Provide the [X, Y] coordinate of the cell's center where the given text is located.  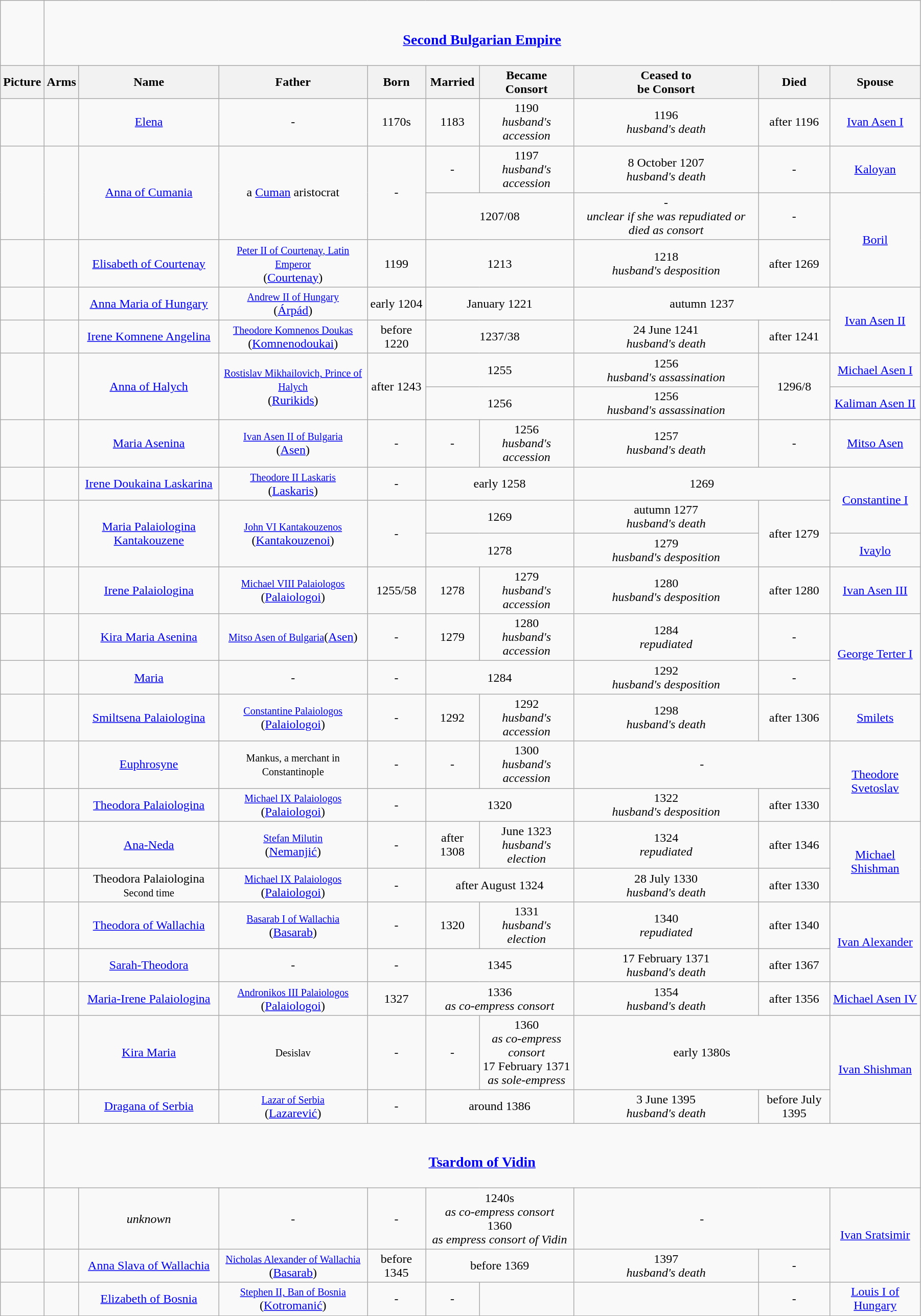
unknown [149, 1218]
John VI Kantakouzenos(Kantakouzenoi) [293, 534]
Mitso Asen of Bulgaria(Asen) [293, 637]
Kaliman Asen II [875, 403]
early 1380s [702, 1052]
June 1323 husband's election [526, 845]
autumn 1237 [702, 304]
before 1220 [397, 336]
January 1221 [499, 304]
early 1204 [397, 304]
Andrew II of Hungary(Árpád) [293, 304]
1207/08 [499, 216]
Ivan Asen III [875, 590]
Kaloyan [875, 169]
1256 [499, 403]
24 June 1241husband's death [666, 336]
Michael Shishman [875, 862]
Lazar of Serbia(Lazarević) [293, 1107]
Died [794, 82]
1324repudiated [666, 845]
Irene Doukaina Laskarina [149, 483]
17 February 1371husband's death [666, 965]
1279husband's desposition [666, 550]
before July 1395 [794, 1107]
a Cuman aristocrat [293, 193]
Sarah-Theodora [149, 965]
8 October 1207husband's death [666, 169]
after 1280 [794, 590]
1199 [397, 263]
Michael Asen I [875, 370]
early 1258 [499, 483]
after 1367 [794, 965]
1296/8 [794, 386]
Dragana of Serbia [149, 1107]
BecameConsort [526, 82]
3 June 1395husband's death [666, 1107]
Born [397, 82]
1360as co-empress consort17 February 1371as sole-empress [526, 1052]
Mankus, a merchant in Constantinople [293, 765]
after 1279 [794, 534]
Married [452, 82]
1280husband's accession [526, 637]
Theodore Svetoslav [875, 781]
Anna of Cumania [149, 193]
Second Bulgarian Empire [482, 33]
1255 [499, 370]
1257husband's death [666, 444]
after 1241 [794, 336]
Ivan Alexander [875, 941]
Theodora PalaiologinaSecond time [149, 885]
Basarab I of Wallachia(Basarab) [293, 925]
Maria-Irene Palaiologina [149, 999]
1256husband's accession [526, 444]
Ivan Sratsimir [875, 1235]
1279 [452, 637]
Kira Maria [149, 1052]
Irene Komnene Angelina [149, 336]
Ivan Shishman [875, 1069]
Desislav [293, 1052]
Father [293, 82]
Michael Asen IV [875, 999]
after 1196 [794, 122]
Ivaylo [875, 550]
1331husband's election [526, 925]
1397husband's death [666, 1265]
1170s [397, 122]
Constantine Palaiologos(Palaiologoi) [293, 718]
after 1308 [452, 845]
1322husband's desposition [666, 804]
Smilets [875, 718]
after 1356 [794, 999]
Ceased tobe Consort [666, 82]
Kira Maria Asenina [149, 637]
after 1243 [397, 386]
1280husband's desposition [666, 590]
Maria Palaiologina Kantakouzene [149, 534]
Elisabeth of Courtenay [149, 263]
Anna Maria of Hungary [149, 304]
28 July 1330husband's death [666, 885]
after 1306 [794, 718]
before 1345 [397, 1265]
around 1386 [499, 1107]
1292 [452, 718]
Elizabeth of Bosnia [149, 1299]
1237/38 [499, 336]
1327 [397, 999]
Theodora of Wallachia [149, 925]
Picture [22, 82]
autumn 1277husband's death [666, 517]
after 1269 [794, 263]
Anna of Halych [149, 386]
Ivan Asen I [875, 122]
Theodore Komnenos Doukas(Komnenodoukai) [293, 336]
Smiltsena Palaiologina [149, 718]
1255/58 [397, 590]
1240sas co-empress consort1360as empress consort of Vidin [499, 1218]
after 1340 [794, 925]
1190husband's accession [526, 122]
1279husband's accession [526, 590]
Peter II of Courtenay, Latin Emperor(Courtenay) [293, 263]
Nicholas Alexander of Wallachia(Basarab) [293, 1265]
Elena [149, 122]
Theodora Palaiologina [149, 804]
Ivan Asen II [875, 320]
1213 [499, 263]
Constantine I [875, 500]
before 1369 [499, 1265]
1340repudiated [666, 925]
Stephen II, Ban of Bosnia(Kotromanić) [293, 1299]
1298husband's death [666, 718]
1218husband's desposition [666, 263]
1284repudiated [666, 637]
1183 [452, 122]
Mitso Asen [875, 444]
Spouse [875, 82]
-unclear if she was repudiated or died as consort [666, 216]
Louis I of Hungary [875, 1299]
Rostislav Mikhailovich, Prince of Halych(Rurikids) [293, 386]
1345 [499, 965]
Arms [61, 82]
Stefan Milutin(Nemanjić) [293, 845]
Euphrosyne [149, 765]
Michael VIII Palaiologos(Palaiologoi) [293, 590]
Boril [875, 240]
Theodore II Laskaris(Laskaris) [293, 483]
1284 [499, 678]
1292husband's desposition [666, 678]
Irene Palaiologina [149, 590]
Maria Asenina [149, 444]
Tsardom of Vidin [482, 1156]
1292husband's accession [526, 718]
Maria [149, 678]
Anna Slava of Wallachia [149, 1265]
1336as co-empress consort [499, 999]
after 1346 [794, 845]
Ivan Asen II of Bulgaria(Asen) [293, 444]
George Terter I [875, 654]
1196husband's death [666, 122]
Ana-Neda [149, 845]
Andronikos III Palaiologos(Palaiologoi) [293, 999]
1354husband's death [666, 999]
after August 1324 [499, 885]
1300husband's accession [526, 765]
1197husband's accession [526, 169]
Name [149, 82]
